Identify which cell holds the provided text, then report its [X, Y] central coordinate. 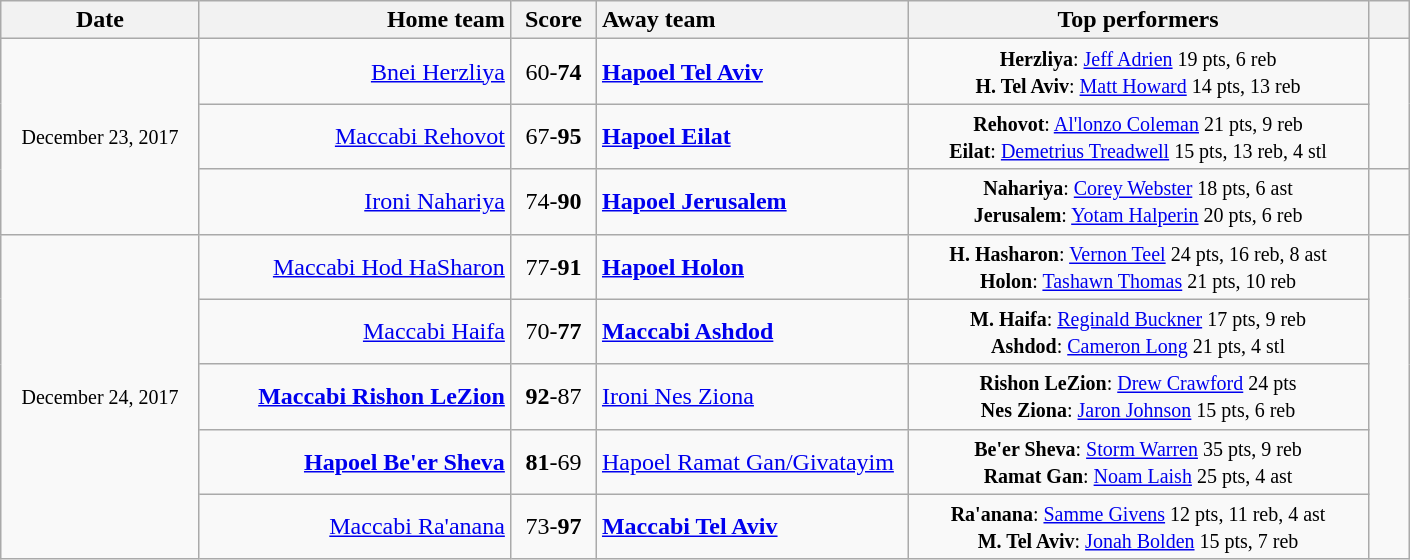
92-87 [553, 396]
Score [553, 20]
74-90 [553, 202]
Bnei Herzliya [354, 72]
Maccabi Rehovot [354, 136]
December 23, 2017 [100, 136]
Hapoel Eilat [752, 136]
60-74 [553, 72]
Ironi Nahariya [354, 202]
Nahariya: Corey Webster 18 pts, 6 astJerusalem: Yotam Halperin 20 pts, 6 reb [1138, 202]
70-77 [553, 332]
Hapoel Ramat Gan/Givatayim [752, 462]
Maccabi Ra'anana [354, 526]
Maccabi Hod HaSharon [354, 266]
Home team [354, 20]
Hapoel Be'er Sheva [354, 462]
Ironi Nes Ziona [752, 396]
Be'er Sheva: Storm Warren 35 pts, 9 rebRamat Gan: Noam Laish 25 pts, 4 ast [1138, 462]
Hapoel Holon [752, 266]
77-91 [553, 266]
67-95 [553, 136]
Maccabi Tel Aviv [752, 526]
Top performers [1138, 20]
Rishon LeZion: Drew Crawford 24 ptsNes Ziona: Jaron Johnson 15 pts, 6 reb [1138, 396]
Date [100, 20]
H. Hasharon: Vernon Teel 24 pts, 16 reb, 8 astHolon: Tashawn Thomas 21 pts, 10 reb [1138, 266]
Hapoel Jerusalem [752, 202]
Hapoel Tel Aviv [752, 72]
Ra'anana: Samme Givens 12 pts, 11 reb, 4 astM. Tel Aviv: Jonah Bolden 15 pts, 7 reb [1138, 526]
81-69 [553, 462]
M. Haifa: Reginald Buckner 17 pts, 9 rebAshdod: Cameron Long 21 pts, 4 stl [1138, 332]
Rehovot: Al'lonzo Coleman 21 pts, 9 rebEilat: Demetrius Treadwell 15 pts, 13 reb, 4 stl [1138, 136]
Maccabi Rishon LeZion [354, 396]
Maccabi Haifa [354, 332]
Away team [752, 20]
Maccabi Ashdod [752, 332]
Herzliya: Jeff Adrien 19 pts, 6 reb H. Tel Aviv: Matt Howard 14 pts, 13 reb [1138, 72]
December 24, 2017 [100, 396]
73-97 [553, 526]
